Identify which cell holds the provided text, then report its [X, Y] central coordinate. 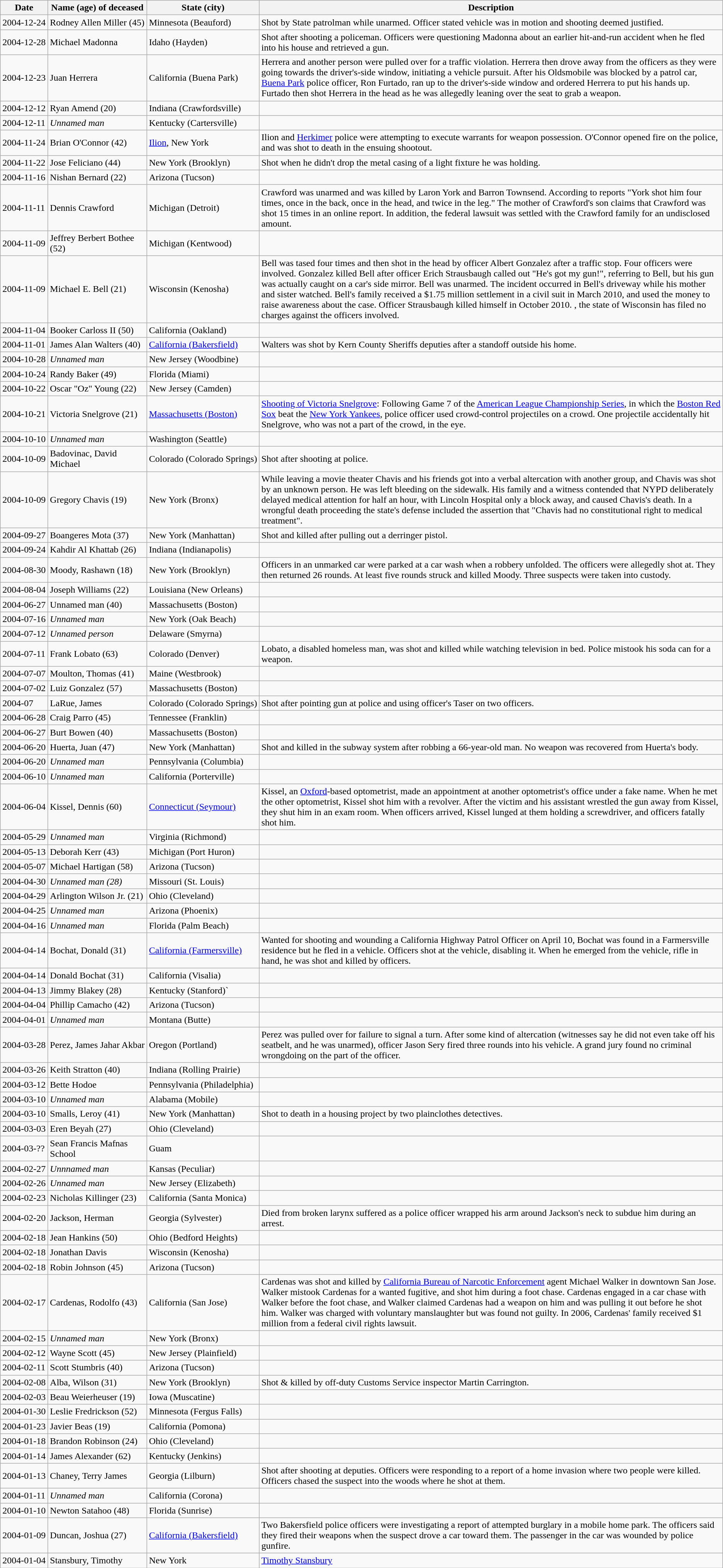
Shot and killed after pulling out a derringer pistol. [491, 535]
State (city) [203, 8]
2004-11-16 [24, 177]
2004-11-01 [24, 345]
2004-07-07 [24, 674]
Keith Stratton (40) [97, 1070]
Shot after shooting at police. [491, 459]
Unnamed man (28) [97, 881]
Died from broken larynx suffered as a police officer wrapped his arm around Jackson's neck to subdue him during an arrest. [491, 1218]
Nicholas Killinger (23) [97, 1198]
Kentucky (Stanford)` [203, 990]
Minnesota (Beauford) [203, 22]
California (Porterville) [203, 776]
California (Pomona) [203, 1426]
Smalls, Leroy (41) [97, 1114]
Arizona (Phoenix) [203, 910]
2004-08-30 [24, 570]
2004-07 [24, 703]
James Alexander (62) [97, 1456]
Florida (Palm Beach) [203, 926]
2004‑12‑28 [24, 42]
Michael E. Bell (21) [97, 289]
Burt Bowen (40) [97, 732]
Shot when he didn't drop the metal casing of a light fixture he was holding. [491, 163]
2004-01-09 [24, 1536]
Michael Hartigan (58) [97, 866]
Shot after pointing gun at police and using officer's Taser on two officers. [491, 703]
Kahdir Al Khattab (26) [97, 550]
Huerta, Juan (47) [97, 747]
Sean Francis Mafnas School [97, 1148]
Bochat, Donald (31) [97, 951]
Randy Baker (49) [97, 374]
Gregory Chavis (19) [97, 500]
2004-04-01 [24, 1020]
2004-07-12 [24, 634]
Duncan, Joshua (27) [97, 1536]
2004-10-28 [24, 359]
2004-02-20 [24, 1218]
Shot & killed by off-duty Customs Service inspector Martin Carrington. [491, 1382]
2004-04-16 [24, 926]
LaRue, James [97, 703]
Alabama (Mobile) [203, 1099]
Pennsylvania (Philadelphia) [203, 1085]
Guam [203, 1148]
2004-07-11 [24, 653]
Virginia (Richmond) [203, 837]
Leslie Fredrickson (52) [97, 1412]
Robin Johnson (45) [97, 1267]
Tennessee (Franklin) [203, 718]
2004-02-17 [24, 1303]
2004-12-24 [24, 22]
James Alan Walters (40) [97, 345]
Description [491, 8]
Michigan (Detroit) [203, 208]
Badovinac, David Michael [97, 459]
Michigan (Kentwood) [203, 243]
Georgia (Sylvester) [203, 1218]
California (Visalia) [203, 976]
California (Corona) [203, 1495]
California (San Jose) [203, 1303]
Unnnamed man [97, 1168]
Beau Weierheuser (19) [97, 1397]
Eren Beyah (27) [97, 1129]
Jeffrey Berbert Bothee (52) [97, 243]
Kentucky (Jenkins) [203, 1456]
New Jersey (Woodbine) [203, 359]
2004-06-28 [24, 718]
2004-11-22 [24, 163]
Bette Hodoe [97, 1085]
Iowa (Muscatine) [203, 1397]
Oregon (Portland) [203, 1045]
Maine (Westbrook) [203, 674]
2004-11-11 [24, 208]
2004-12-12 [24, 108]
Florida (Miami) [203, 374]
Washington (Seattle) [203, 439]
Timothy Stansbury [491, 1561]
2004-03-12 [24, 1085]
2004-10-10 [24, 439]
Newton Satahoo (48) [97, 1510]
Jean Hankins (50) [97, 1238]
Name (age) of deceased [97, 8]
2004-01-23 [24, 1426]
2004-02-27 [24, 1168]
2004-01-11 [24, 1495]
Victoria Snelgrove (21) [97, 414]
2004-04-29 [24, 896]
2004-05-13 [24, 852]
Shot and killed in the subway system after robbing a 66-year-old man. No weapon was recovered from Huerta's body. [491, 747]
2004-02-26 [24, 1183]
Jonathan Davis [97, 1253]
2004-04-25 [24, 910]
Jackson, Herman [97, 1218]
New York (Oak Beach) [203, 619]
New York [203, 1561]
2004-10-22 [24, 389]
2004-01-18 [24, 1441]
2004-03-26 [24, 1070]
Date [24, 8]
Chaney, Terry James [97, 1476]
Louisiana (New Orleans) [203, 590]
2004-02-23 [24, 1198]
Michigan (Port Huron) [203, 852]
New Jersey (Plainfield) [203, 1353]
California (Buena Park) [203, 78]
2004-11-04 [24, 330]
Colorado (Denver) [203, 653]
Craig Parro (45) [97, 718]
Brandon Robinson (24) [97, 1441]
Nishan Bernard (22) [97, 177]
2004-01-13 [24, 1476]
Unnamed man (40) [97, 604]
Wayne Scott (45) [97, 1353]
Pennsylvania (Columbia) [203, 762]
2004-05-07 [24, 866]
2004-10-21 [24, 414]
Luiz Gonzalez (57) [97, 688]
Arlington Wilson Jr. (21) [97, 896]
2004-10-24 [24, 374]
Rodney Allen Miller (45) [97, 22]
2004-01-30 [24, 1412]
Scott Stumbris (40) [97, 1368]
2004-12-11 [24, 123]
Javier Beas (19) [97, 1426]
Montana (Butte) [203, 1020]
Ryan Amend (20) [97, 108]
Kansas (Peculiar) [203, 1168]
Boangeres Mota (37) [97, 535]
2004-09-27 [24, 535]
Moulton, Thomas (41) [97, 674]
Florida (Sunrise) [203, 1510]
2004-04-13 [24, 990]
2004-02-08 [24, 1382]
New Jersey (Elizabeth) [203, 1183]
Ilion, New York [203, 143]
California (Santa Monica) [203, 1198]
Minnesota (Fergus Falls) [203, 1412]
2004-08-04 [24, 590]
Deborah Kerr (43) [97, 852]
2004-02-03 [24, 1397]
Joseph Williams (22) [97, 590]
Jose Feliciano (44) [97, 163]
2004-07-16 [24, 619]
Alba, Wilson (31) [97, 1382]
Indiana (Rolling Prairie) [203, 1070]
Indiana (Indianapolis) [203, 550]
Brian O'Connor (42) [97, 143]
2004-02-11 [24, 1368]
2004-02-15 [24, 1338]
Moody, Rashawn (18) [97, 570]
Ohio (Bedford Heights) [203, 1238]
Jimmy Blakey (28) [97, 990]
Frank Lobato (63) [97, 653]
2004-05-29 [24, 837]
Shot by State patrolman while unarmed. Officer stated vehicle was in motion and shooting deemed justified. [491, 22]
2004-03-?? [24, 1148]
2004-01-04 [24, 1561]
Donald Bochat (31) [97, 976]
2004-01-14 [24, 1456]
2004-01-10 [24, 1510]
2004-04-30 [24, 881]
2004-04-04 [24, 1005]
Shot to death in a housing project by two plainclothes detectives. [491, 1114]
2004-06-10 [24, 776]
Missouri (St. Louis) [203, 881]
Unnamed person [97, 634]
2004-02-12 [24, 1353]
Indiana (Crawfordsville) [203, 108]
Phillip Camacho (42) [97, 1005]
Kentucky (Cartersville) [203, 123]
Dennis Crawford [97, 208]
Kissel, Dennis (60) [97, 807]
2004-12-23 [24, 78]
Connecticut (Seymour) [203, 807]
2004-09-24 [24, 550]
California (Oakland) [203, 330]
Georgia (Lilburn) [203, 1476]
2004-03-03 [24, 1129]
New Jersey (Camden) [203, 389]
Juan Herrera [97, 78]
2004-07-02 [24, 688]
2004-11-24 [24, 143]
Walters was shot by Kern County Sheriffs deputies after a standoff outside his home. [491, 345]
California (Farmersville) [203, 951]
Stansbury, Timothy [97, 1561]
Delaware (Smyrna) [203, 634]
Idaho (Hayden) [203, 42]
Michael Madonna [97, 42]
Lobato, a disabled homeless man, was shot and killed while watching television in bed. Police mistook his soda can for a weapon. [491, 653]
Perez, James Jahar Akbar [97, 1045]
Oscar "Oz" Young (22) [97, 389]
2004-06-04 [24, 807]
Booker Carloss II (50) [97, 330]
2004-03-28 [24, 1045]
Cardenas, Rodolfo (43) [97, 1303]
